Search for the cell housing the specified text and yield its [X, Y] center coordinate. 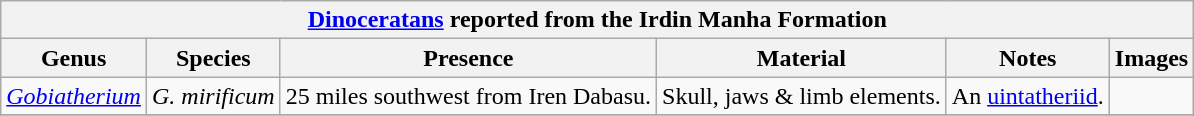
G. mirificum [213, 96]
Presence [468, 58]
Images [1151, 58]
Species [213, 58]
Dinoceratans reported from the Irdin Manha Formation [598, 20]
Notes [1028, 58]
25 miles southwest from Iren Dabasu. [468, 96]
Skull, jaws & limb elements. [802, 96]
Material [802, 58]
Gobiatherium [74, 96]
An uintatheriid. [1028, 96]
Genus [74, 58]
